Find where the given text appears and provide that cell's center as (X, Y) coordinate. 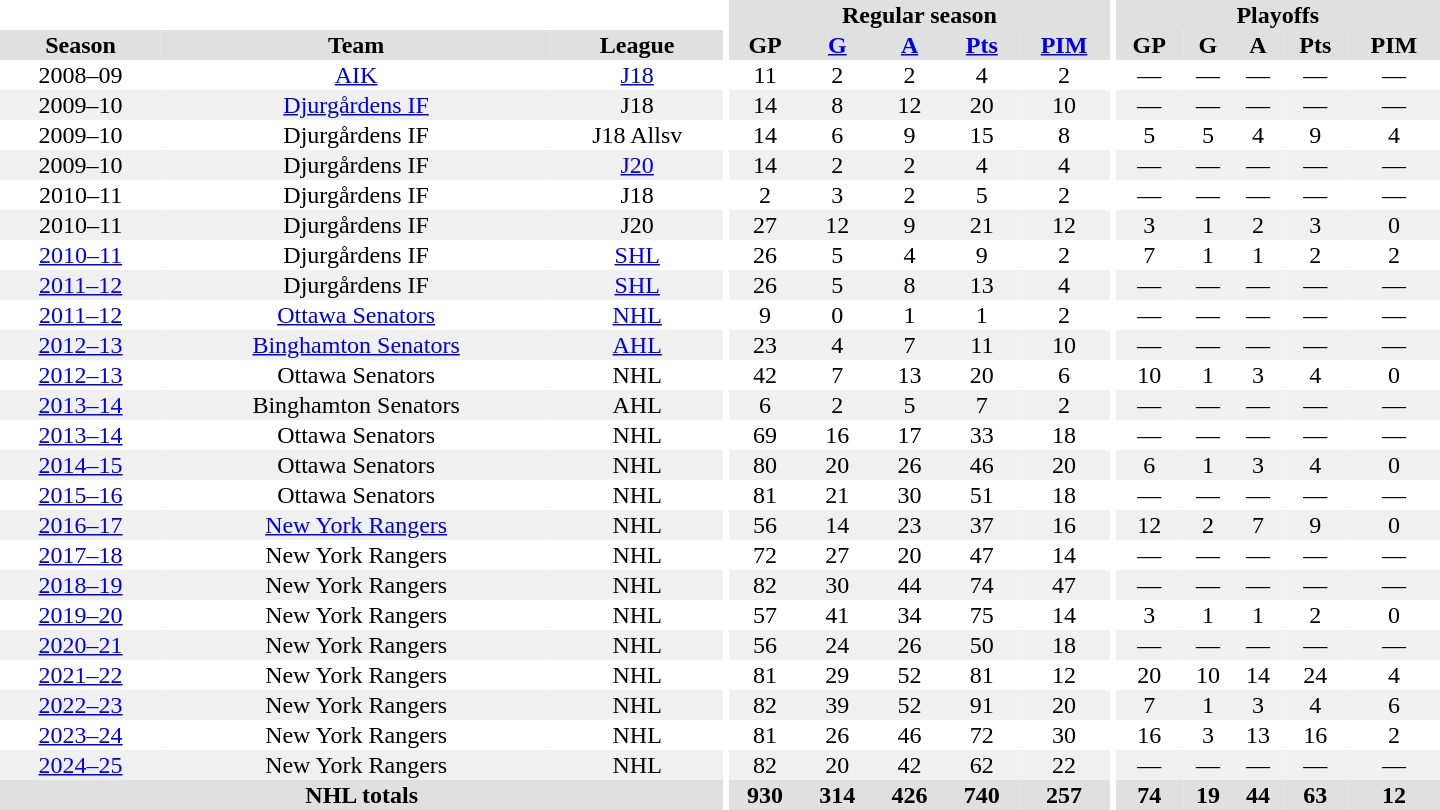
League (637, 45)
J18 Allsv (637, 135)
22 (1064, 765)
50 (982, 645)
314 (837, 795)
257 (1064, 795)
Regular season (920, 15)
NHL totals (362, 795)
29 (837, 675)
2022–23 (80, 705)
2018–19 (80, 585)
51 (982, 495)
2016–17 (80, 525)
2014–15 (80, 465)
2019–20 (80, 615)
75 (982, 615)
2024–25 (80, 765)
15 (982, 135)
740 (982, 795)
33 (982, 435)
63 (1316, 795)
57 (765, 615)
Team (356, 45)
AIK (356, 75)
91 (982, 705)
2021–22 (80, 675)
19 (1208, 795)
41 (837, 615)
69 (765, 435)
2008–09 (80, 75)
Playoffs (1278, 15)
426 (909, 795)
930 (765, 795)
2015–16 (80, 495)
2023–24 (80, 735)
34 (909, 615)
2020–21 (80, 645)
37 (982, 525)
39 (837, 705)
17 (909, 435)
Season (80, 45)
80 (765, 465)
2017–18 (80, 555)
62 (982, 765)
